Scan for the cell matching the given text and deliver its (x, y) coordinate at center. 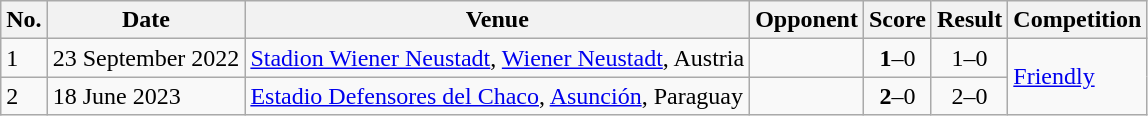
2 (24, 96)
1 (24, 58)
18 June 2023 (146, 96)
Venue (498, 20)
Estadio Defensores del Chaco, Asunción, Paraguay (498, 96)
Score (897, 20)
Friendly (1078, 77)
Opponent (807, 20)
Competition (1078, 20)
No. (24, 20)
Result (969, 20)
Date (146, 20)
Stadion Wiener Neustadt, Wiener Neustadt, Austria (498, 58)
23 September 2022 (146, 58)
